Determine the (x, y) coordinate at the center of the cell enclosing the given text.  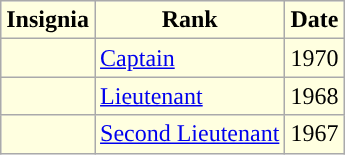
Rank (190, 20)
Lieutenant (190, 96)
1968 (314, 96)
Date (314, 20)
Second Lieutenant (190, 134)
1970 (314, 58)
Captain (190, 58)
Insignia (48, 20)
1967 (314, 134)
